Extract the (X, Y) coordinate from the center of the cell holding the provided text.  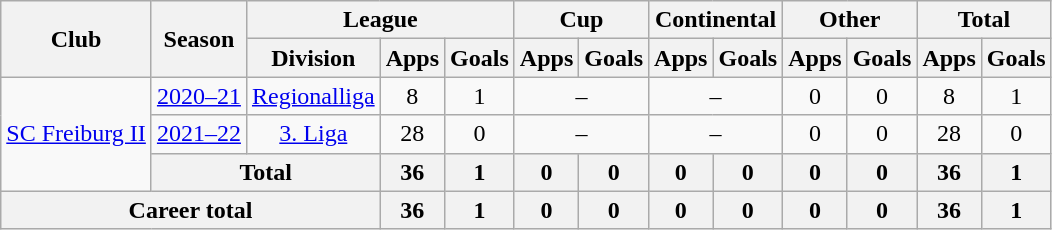
Cup (581, 20)
Division (313, 58)
Regionalliga (313, 96)
Season (198, 39)
Club (76, 39)
Other (850, 20)
2021–22 (198, 134)
3. Liga (313, 134)
SC Freiburg II (76, 134)
League (380, 20)
2020–21 (198, 96)
Continental (716, 20)
Career total (190, 210)
